Locate the cell with the specified text and output its (X, Y) center coordinate. 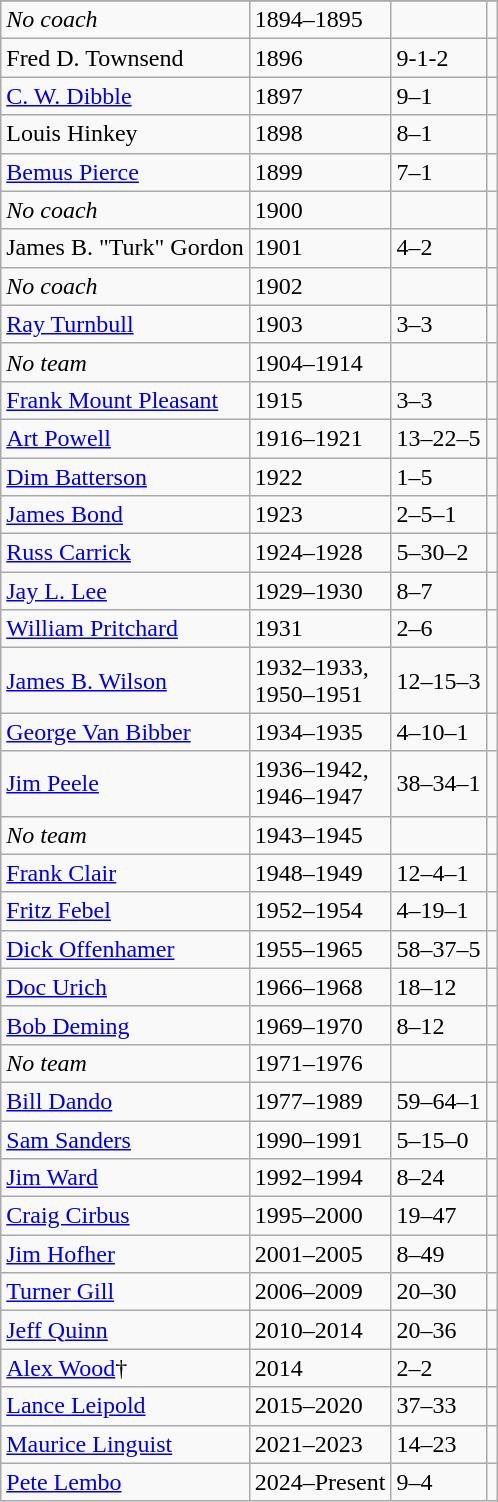
12–15–3 (438, 680)
1969–1970 (320, 1025)
59–64–1 (438, 1101)
James B. "Turk" Gordon (125, 248)
1948–1949 (320, 873)
Dick Offenhamer (125, 949)
19–47 (438, 1216)
1936–1942,1946–1947 (320, 784)
38–34–1 (438, 784)
Jim Ward (125, 1178)
1924–1928 (320, 553)
5–30–2 (438, 553)
1897 (320, 96)
14–23 (438, 1444)
1902 (320, 286)
Fritz Febel (125, 911)
5–15–0 (438, 1139)
1923 (320, 515)
9-1-2 (438, 58)
1995–2000 (320, 1216)
20–36 (438, 1330)
Alex Wood† (125, 1368)
7–1 (438, 172)
2021–2023 (320, 1444)
1943–1945 (320, 835)
Jeff Quinn (125, 1330)
1929–1930 (320, 591)
2001–2005 (320, 1254)
Doc Urich (125, 987)
Jay L. Lee (125, 591)
1901 (320, 248)
Art Powell (125, 438)
37–33 (438, 1406)
8–1 (438, 134)
James Bond (125, 515)
1952–1954 (320, 911)
George Van Bibber (125, 732)
James B. Wilson (125, 680)
Ray Turnbull (125, 324)
Bemus Pierce (125, 172)
8–7 (438, 591)
2–6 (438, 629)
1896 (320, 58)
2010–2014 (320, 1330)
Fred D. Townsend (125, 58)
Frank Clair (125, 873)
Louis Hinkey (125, 134)
Pete Lembo (125, 1482)
Turner Gill (125, 1292)
1977–1989 (320, 1101)
8–49 (438, 1254)
1898 (320, 134)
1899 (320, 172)
1934–1935 (320, 732)
2–5–1 (438, 515)
Jim Peele (125, 784)
Dim Batterson (125, 477)
1931 (320, 629)
2024–Present (320, 1482)
Sam Sanders (125, 1139)
8–12 (438, 1025)
1922 (320, 477)
1–5 (438, 477)
Bob Deming (125, 1025)
1992–1994 (320, 1178)
1894–1895 (320, 20)
1916–1921 (320, 438)
1966–1968 (320, 987)
1900 (320, 210)
1915 (320, 400)
Bill Dando (125, 1101)
20–30 (438, 1292)
1971–1976 (320, 1063)
4–10–1 (438, 732)
1990–1991 (320, 1139)
Maurice Linguist (125, 1444)
4–2 (438, 248)
1932–1933,1950–1951 (320, 680)
Frank Mount Pleasant (125, 400)
1904–1914 (320, 362)
12–4–1 (438, 873)
8–24 (438, 1178)
C. W. Dibble (125, 96)
Lance Leipold (125, 1406)
Craig Cirbus (125, 1216)
2006–2009 (320, 1292)
9–4 (438, 1482)
2015–2020 (320, 1406)
2014 (320, 1368)
Jim Hofher (125, 1254)
William Pritchard (125, 629)
9–1 (438, 96)
2–2 (438, 1368)
1903 (320, 324)
18–12 (438, 987)
13–22–5 (438, 438)
4–19–1 (438, 911)
1955–1965 (320, 949)
58–37–5 (438, 949)
Russ Carrick (125, 553)
